Output the (x, y) coordinate of the center of the cell containing the given text.  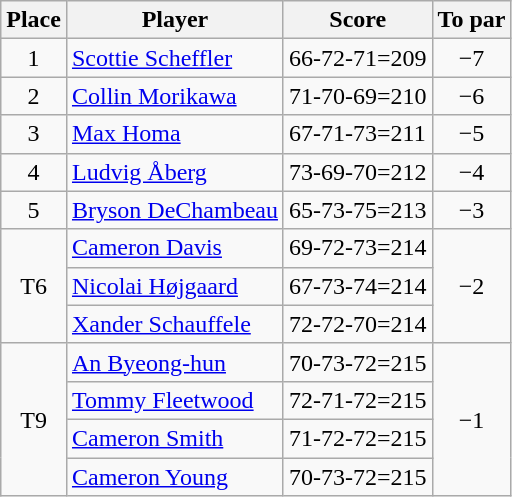
73-69-70=212 (358, 172)
Xander Schauffele (174, 324)
−3 (472, 210)
4 (34, 172)
65-73-75=213 (358, 210)
−7 (472, 58)
1 (34, 58)
−5 (472, 134)
−6 (472, 96)
Cameron Davis (174, 248)
Nicolai Højgaard (174, 286)
Max Homa (174, 134)
An Byeong-hun (174, 362)
−1 (472, 419)
Scottie Scheffler (174, 58)
71-72-72=215 (358, 438)
Cameron Young (174, 477)
Bryson DeChambeau (174, 210)
Ludvig Åberg (174, 172)
72-72-70=214 (358, 324)
3 (34, 134)
Score (358, 20)
Player (174, 20)
2 (34, 96)
Tommy Fleetwood (174, 400)
66-72-71=209 (358, 58)
69-72-73=214 (358, 248)
−4 (472, 172)
−2 (472, 286)
Cameron Smith (174, 438)
Collin Morikawa (174, 96)
To par (472, 20)
T6 (34, 286)
67-71-73=211 (358, 134)
67-73-74=214 (358, 286)
5 (34, 210)
71-70-69=210 (358, 96)
Place (34, 20)
72-71-72=215 (358, 400)
T9 (34, 419)
